From the cell containing the given text, extract its center point as (X, Y) coordinate. 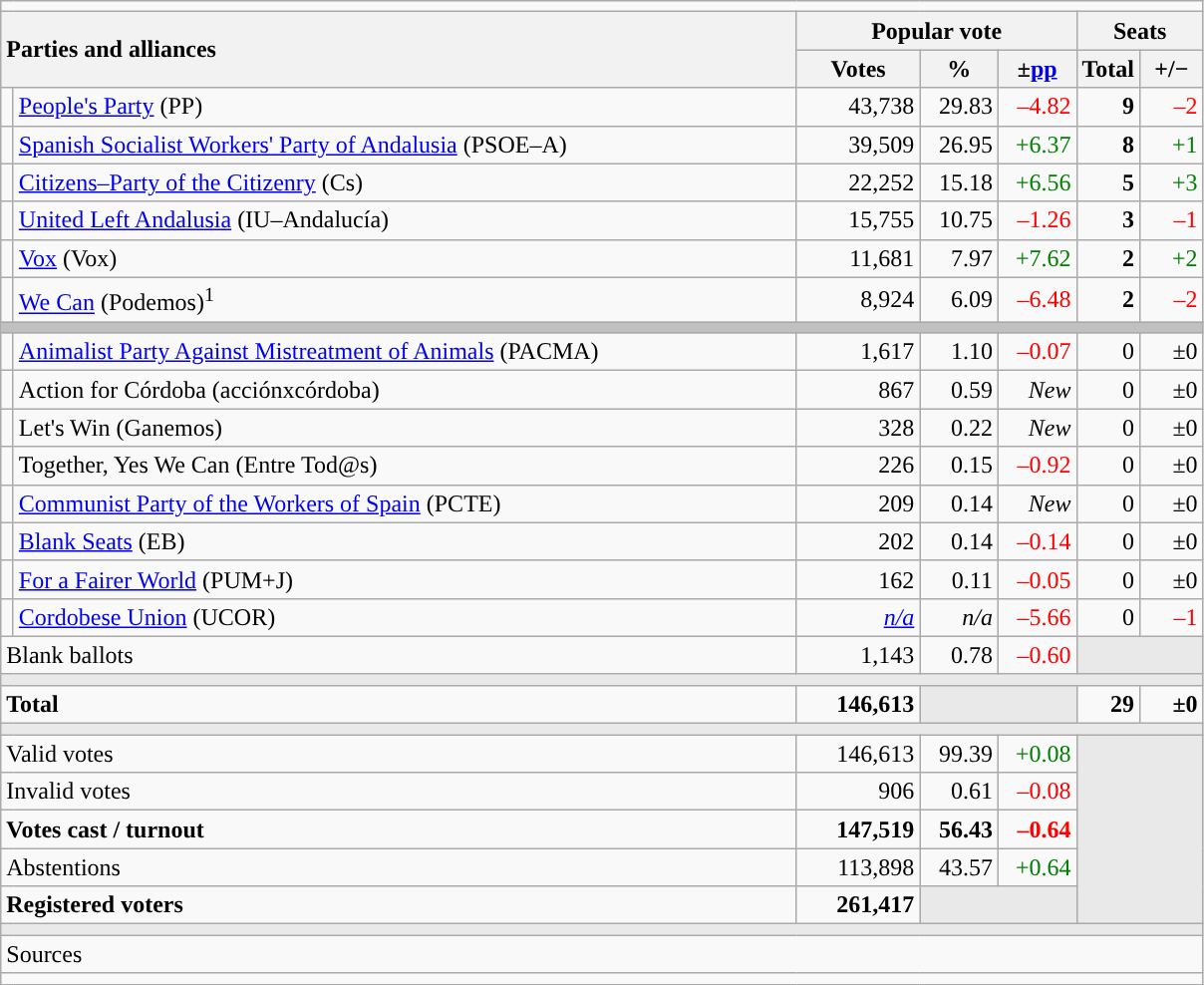
Together, Yes We Can (Entre Tod@s) (405, 466)
–0.92 (1037, 466)
0.15 (959, 466)
Seats (1140, 31)
6.09 (959, 299)
0.11 (959, 579)
8 (1108, 145)
261,417 (858, 905)
0.22 (959, 428)
–0.07 (1037, 352)
867 (858, 390)
43,738 (858, 107)
162 (858, 579)
10.75 (959, 220)
+6.56 (1037, 182)
56.43 (959, 829)
Spanish Socialist Workers' Party of Andalusia (PSOE–A) (405, 145)
–0.08 (1037, 792)
–1.26 (1037, 220)
Let's Win (Ganemos) (405, 428)
1.10 (959, 352)
–0.14 (1037, 541)
+2 (1172, 258)
Valid votes (399, 754)
1,143 (858, 655)
29 (1108, 704)
We Can (Podemos)1 (405, 299)
Blank ballots (399, 655)
Invalid votes (399, 792)
–0.60 (1037, 655)
11,681 (858, 258)
226 (858, 466)
15,755 (858, 220)
Popular vote (937, 31)
202 (858, 541)
Animalist Party Against Mistreatment of Animals (PACMA) (405, 352)
43.57 (959, 867)
Votes cast / turnout (399, 829)
–5.66 (1037, 617)
+3 (1172, 182)
For a Fairer World (PUM+J) (405, 579)
People's Party (PP) (405, 107)
Citizens–Party of the Citizenry (Cs) (405, 182)
Communist Party of the Workers of Spain (PCTE) (405, 503)
29.83 (959, 107)
Action for Córdoba (acciónxcórdoba) (405, 390)
0.61 (959, 792)
0.78 (959, 655)
±pp (1037, 69)
1,617 (858, 352)
Parties and alliances (399, 50)
Cordobese Union (UCOR) (405, 617)
% (959, 69)
113,898 (858, 867)
+0.08 (1037, 754)
–6.48 (1037, 299)
+/− (1172, 69)
26.95 (959, 145)
–4.82 (1037, 107)
99.39 (959, 754)
328 (858, 428)
Vox (Vox) (405, 258)
39,509 (858, 145)
8,924 (858, 299)
0.59 (959, 390)
147,519 (858, 829)
209 (858, 503)
Registered voters (399, 905)
–0.05 (1037, 579)
Sources (602, 954)
+6.37 (1037, 145)
+0.64 (1037, 867)
906 (858, 792)
–0.64 (1037, 829)
+1 (1172, 145)
+7.62 (1037, 258)
22,252 (858, 182)
9 (1108, 107)
Blank Seats (EB) (405, 541)
Votes (858, 69)
Abstentions (399, 867)
7.97 (959, 258)
5 (1108, 182)
15.18 (959, 182)
3 (1108, 220)
United Left Andalusia (IU–Andalucía) (405, 220)
